For the text-containing cell, return its midpoint in (x, y) coordinate format. 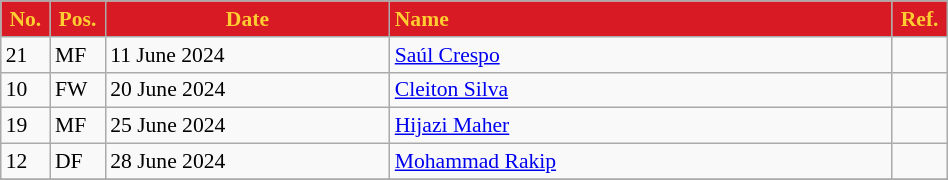
Ref. (920, 19)
Pos. (78, 19)
Date (248, 19)
11 June 2024 (248, 55)
No. (26, 19)
28 June 2024 (248, 162)
25 June 2024 (248, 126)
FW (78, 90)
Saúl Crespo (641, 55)
10 (26, 90)
Cleiton Silva (641, 90)
12 (26, 162)
Name (641, 19)
19 (26, 126)
Mohammad Rakip (641, 162)
DF (78, 162)
20 June 2024 (248, 90)
Hijazi Maher (641, 126)
21 (26, 55)
